Capture the cell that displays the provided text and extract its (x, y) central coordinate. 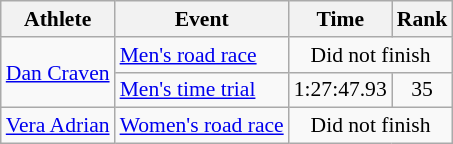
Athlete (58, 19)
Vera Adrian (58, 126)
Men's road race (202, 55)
35 (422, 90)
Rank (422, 19)
1:27:47.93 (340, 90)
Event (202, 19)
Time (340, 19)
Men's time trial (202, 90)
Women's road race (202, 126)
Dan Craven (58, 72)
